Locate the cell with the specified text and output its [x, y] center coordinate. 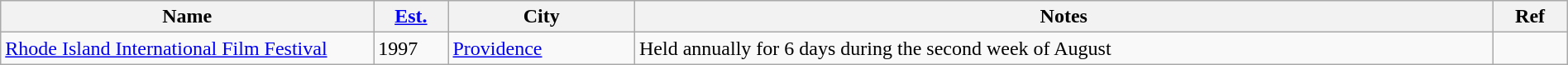
1997 [411, 48]
Held annually for 6 days during the second week of August [1064, 48]
Notes [1064, 17]
Rhode Island International Film Festival [187, 48]
Ref [1530, 17]
Est. [411, 17]
City [542, 17]
Providence [542, 48]
Name [187, 17]
